Locate the cell with the specified text and output its (x, y) center coordinate. 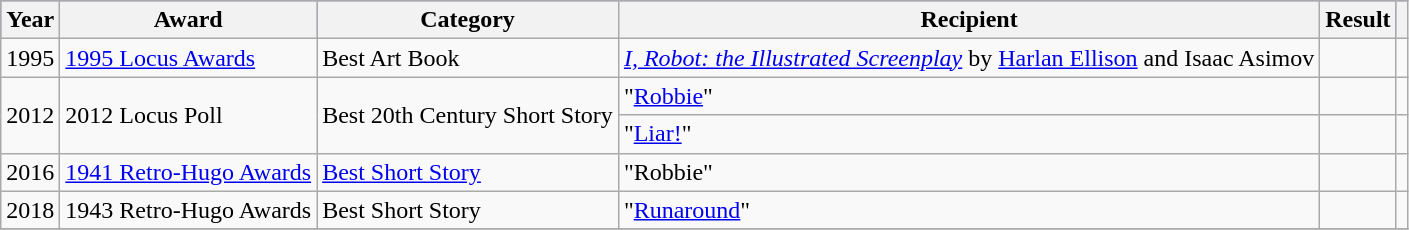
1995 (30, 58)
Result (1358, 20)
I, Robot: the Illustrated Screenplay by Harlan Ellison and Isaac Asimov (968, 58)
2016 (30, 172)
"Runaround" (968, 210)
2012 (30, 115)
1943 Retro-Hugo Awards (188, 210)
2012 Locus Poll (188, 115)
1941 Retro-Hugo Awards (188, 172)
Best 20th Century Short Story (468, 115)
Best Art Book (468, 58)
1995 Locus Awards (188, 58)
2018 (30, 210)
Year (30, 20)
Award (188, 20)
Recipient (968, 20)
Category (468, 20)
"Liar!" (968, 134)
